Find where the given text appears and provide that cell's center as (x, y) coordinate. 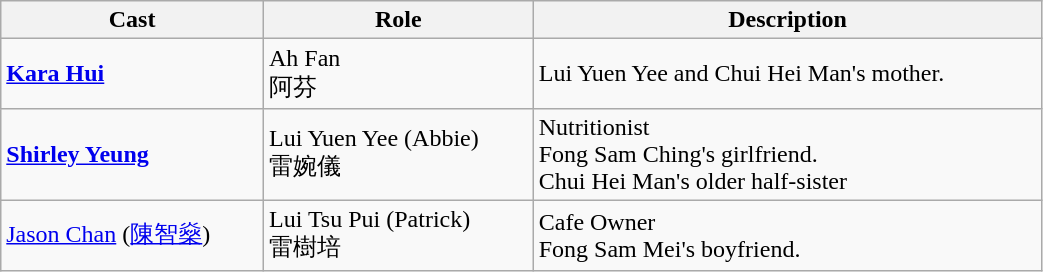
Role (398, 20)
Lui Yuen Yee (Abbie) 雷婉儀 (398, 154)
Cafe Owner Fong Sam Mei's boyfriend. (788, 235)
Nutritionist Fong Sam Ching's girlfriend.Chui Hei Man's older half-sister (788, 154)
Ah Fan阿芬 (398, 74)
Kara Hui (132, 74)
Lui Yuen Yee and Chui Hei Man's mother. (788, 74)
Cast (132, 20)
Lui Tsu Pui (Patrick) 雷樹培 (398, 235)
Shirley Yeung (132, 154)
Description (788, 20)
Jason Chan (陳智燊) (132, 235)
